Provide the [X, Y] coordinate of the cell's center where the given text is located.  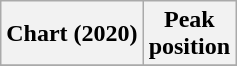
Chart (2020) [72, 34]
Peakposition [189, 34]
